Locate the cell with the specified text and output its (x, y) center coordinate. 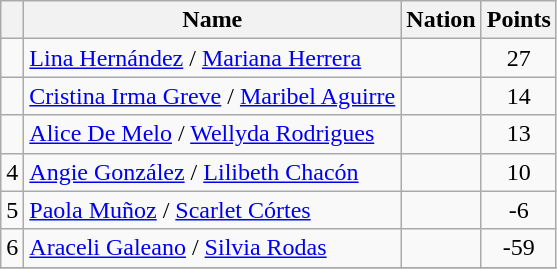
Cristina Irma Greve / Maribel Aguirre (212, 96)
Araceli Galeano / Silvia Rodas (212, 248)
4 (12, 172)
Name (212, 20)
27 (518, 58)
Points (518, 20)
-6 (518, 210)
14 (518, 96)
13 (518, 134)
Paola Muñoz / Scarlet Córtes (212, 210)
Angie González / Lilibeth Chacón (212, 172)
Nation (441, 20)
6 (12, 248)
5 (12, 210)
Lina Hernández / Mariana Herrera (212, 58)
Alice De Melo / Wellyda Rodrigues (212, 134)
10 (518, 172)
-59 (518, 248)
